Search for the cell housing the specified text and yield its [X, Y] center coordinate. 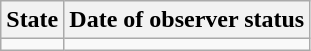
Date of observer status [187, 20]
State [32, 20]
